Return (X, Y) of the center of cell containing provided text 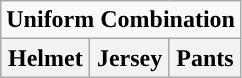
Jersey (130, 58)
Pants (204, 58)
Helmet (46, 58)
Uniform Combination (121, 20)
